Search for the cell housing the specified text and yield its (x, y) center coordinate. 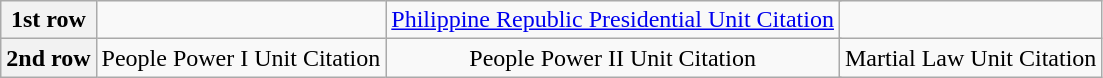
Martial Law Unit Citation (970, 58)
People Power II Unit Citation (613, 58)
2nd row (48, 58)
People Power I Unit Citation (241, 58)
1st row (48, 20)
Philippine Republic Presidential Unit Citation (613, 20)
